Capture the cell that displays the provided text and extract its [X, Y] central coordinate. 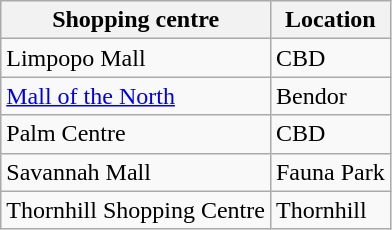
Thornhill Shopping Centre [136, 210]
Fauna Park [330, 172]
Palm Centre [136, 134]
Bendor [330, 96]
Shopping centre [136, 20]
Mall of the North [136, 96]
Thornhill [330, 210]
Savannah Mall [136, 172]
Limpopo Mall [136, 58]
Location [330, 20]
